From the cell containing the given text, extract its center point as (X, Y) coordinate. 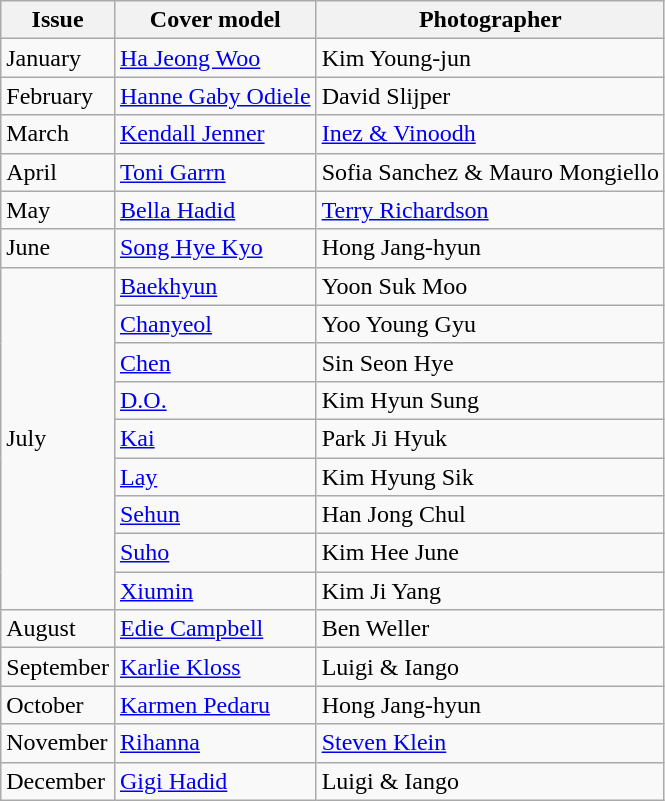
October (58, 705)
Kai (215, 438)
Karlie Kloss (215, 667)
March (58, 134)
Suho (215, 553)
Chen (215, 362)
Kim Hyun Sung (490, 400)
Kim Young-jun (490, 58)
Issue (58, 20)
Bella Hadid (215, 210)
Lay (215, 477)
Rihanna (215, 743)
Yoo Young Gyu (490, 324)
Sin Seon Hye (490, 362)
Han Jong Chul (490, 515)
Song Hye Kyo (215, 248)
September (58, 667)
December (58, 781)
April (58, 172)
August (58, 629)
Chanyeol (215, 324)
Cover model (215, 20)
Kim Hee June (490, 553)
Steven Klein (490, 743)
Baekhyun (215, 286)
February (58, 96)
Toni Garrn (215, 172)
Xiumin (215, 591)
Kim Ji Yang (490, 591)
Kendall Jenner (215, 134)
David Slijper (490, 96)
Gigi Hadid (215, 781)
November (58, 743)
Terry Richardson (490, 210)
May (58, 210)
Ben Weller (490, 629)
Hanne Gaby Odiele (215, 96)
Park Ji Hyuk (490, 438)
June (58, 248)
Photographer (490, 20)
July (58, 438)
Ha Jeong Woo (215, 58)
Inez & Vinoodh (490, 134)
Karmen Pedaru (215, 705)
Edie Campbell (215, 629)
Sofia Sanchez & Mauro Mongiello (490, 172)
Yoon Suk Moo (490, 286)
D.O. (215, 400)
Kim Hyung Sik (490, 477)
Sehun (215, 515)
January (58, 58)
